Find where the given text appears and provide that cell's center as (x, y) coordinate. 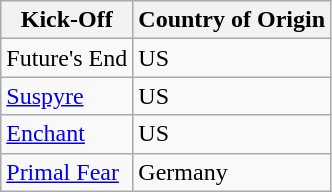
Kick-Off (67, 20)
Primal Fear (67, 172)
Future's End (67, 58)
Country of Origin (232, 20)
Suspyre (67, 96)
Germany (232, 172)
Enchant (67, 134)
